Identify which cell holds the provided text, then report its (x, y) central coordinate. 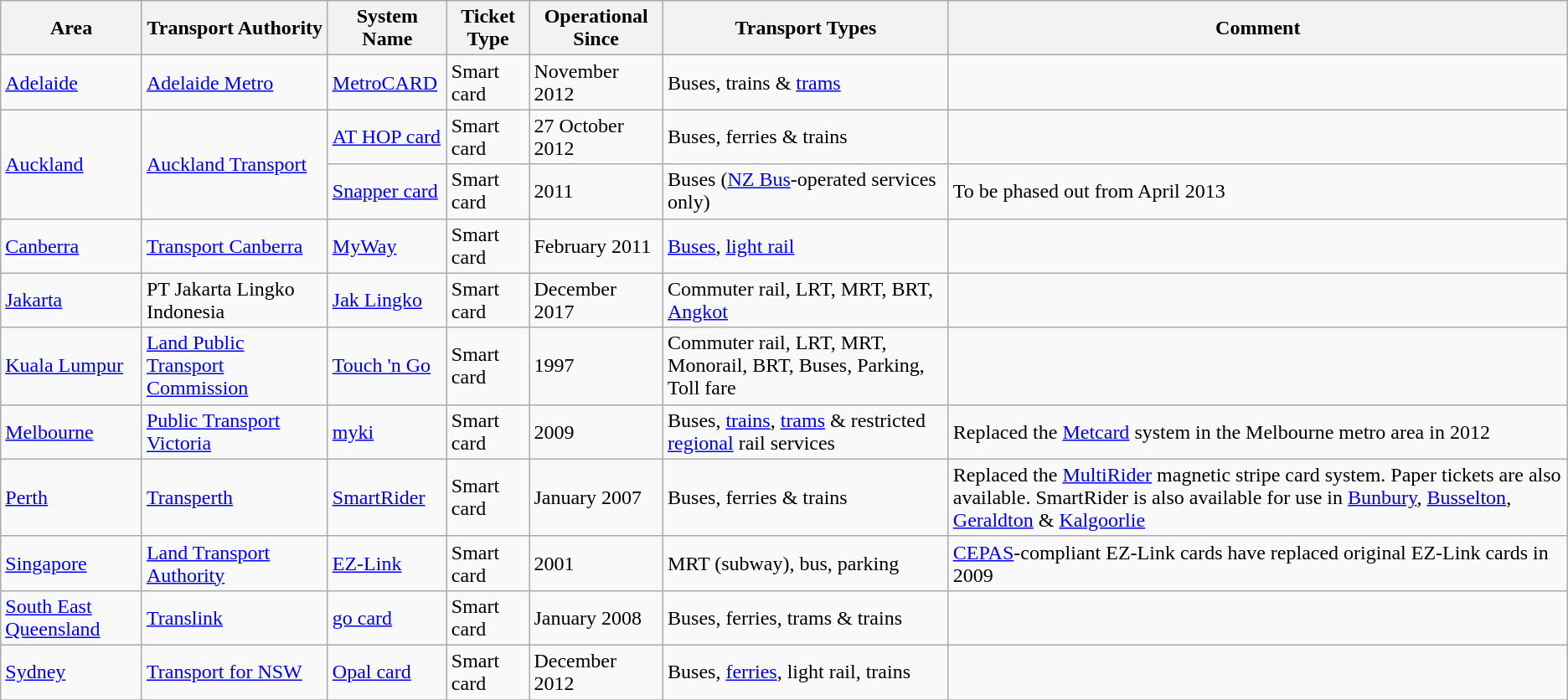
go card (387, 618)
Sydney (72, 672)
Opal card (387, 672)
November 2012 (596, 82)
Buses, ferries, light rail, trains (806, 672)
CEPAS-compliant EZ-Link cards have replaced original EZ-Link cards in 2009 (1258, 563)
Operational Since (596, 28)
Buses, ferries, trams & trains (806, 618)
Comment (1258, 28)
January 2008 (596, 618)
Buses, light rail (806, 246)
Transperth (235, 497)
Replaced the Metcard system in the Melbourne metro area in 2012 (1258, 432)
December 2017 (596, 300)
2001 (596, 563)
myki (387, 432)
January 2007 (596, 497)
February 2011 (596, 246)
Auckland Transport (235, 164)
MRT (subway), bus, parking (806, 563)
Canberra (72, 246)
EZ-Link (387, 563)
Ticket Type (487, 28)
Adelaide (72, 82)
Translink (235, 618)
Transport Types (806, 28)
PT Jakarta Lingko Indonesia (235, 300)
Singapore (72, 563)
Perth (72, 497)
Jak Lingko (387, 300)
Jakarta (72, 300)
2009 (596, 432)
Kuala Lumpur (72, 366)
2011 (596, 191)
Adelaide Metro (235, 82)
Snapper card (387, 191)
Transport for NSW (235, 672)
27 October 2012 (596, 137)
Auckland (72, 164)
December 2012 (596, 672)
Transport Canberra (235, 246)
Buses (NZ Bus-operated services only) (806, 191)
SmartRider (387, 497)
Melbourne (72, 432)
Transport Authority (235, 28)
System Name (387, 28)
South East Queensland (72, 618)
Touch 'n Go (387, 366)
MyWay (387, 246)
Public Transport Victoria (235, 432)
Land Transport Authority (235, 563)
To be phased out from April 2013 (1258, 191)
AT HOP card (387, 137)
Area (72, 28)
Buses, trains, trams & restricted regional rail services (806, 432)
MetroCARD (387, 82)
1997 (596, 366)
Buses, trains & trams (806, 82)
Commuter rail, LRT, MRT, BRT, Angkot (806, 300)
Commuter rail, LRT, MRT, Monorail, BRT, Buses, Parking, Toll fare (806, 366)
Land Public Transport Commission (235, 366)
